Return (X, Y) of the center of cell containing provided text 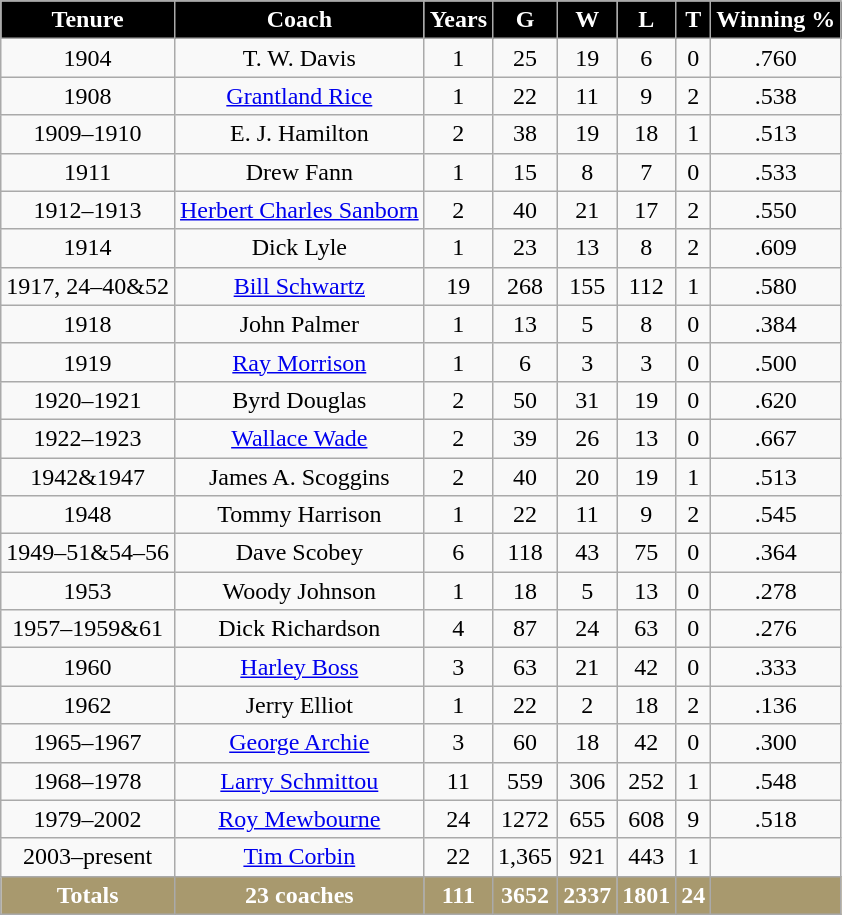
3652 (526, 895)
George Archie (299, 743)
Herbert Charles Sanborn (299, 210)
1942&1947 (88, 477)
268 (526, 286)
John Palmer (299, 324)
1968–1978 (88, 781)
7 (646, 172)
Harley Boss (299, 667)
1920–1921 (88, 400)
155 (588, 286)
.760 (776, 58)
1914 (88, 248)
Woody Johnson (299, 591)
1911 (88, 172)
1912–1913 (88, 210)
15 (526, 172)
112 (646, 286)
39 (526, 438)
L (646, 20)
Years (458, 20)
Ray Morrison (299, 362)
T (694, 20)
Dick Richardson (299, 629)
.518 (776, 819)
1960 (88, 667)
60 (526, 743)
E. J. Hamilton (299, 134)
Winning % (776, 20)
23 coaches (299, 895)
921 (588, 857)
.533 (776, 172)
T. W. Davis (299, 58)
75 (646, 553)
25 (526, 58)
.500 (776, 362)
1949–51&54–56 (88, 553)
2003–present (88, 857)
43 (588, 553)
23 (526, 248)
1,365 (526, 857)
Coach (299, 20)
608 (646, 819)
Dave Scobey (299, 553)
443 (646, 857)
1801 (646, 895)
20 (588, 477)
2337 (588, 895)
.667 (776, 438)
26 (588, 438)
1918 (88, 324)
.580 (776, 286)
1904 (88, 58)
James A. Scoggins (299, 477)
38 (526, 134)
.548 (776, 781)
Byrd Douglas (299, 400)
.333 (776, 667)
252 (646, 781)
50 (526, 400)
1948 (88, 515)
G (526, 20)
.300 (776, 743)
Tommy Harrison (299, 515)
Wallace Wade (299, 438)
Tim Corbin (299, 857)
655 (588, 819)
.620 (776, 400)
1908 (88, 96)
.276 (776, 629)
Bill Schwartz (299, 286)
.545 (776, 515)
1965–1967 (88, 743)
.538 (776, 96)
Larry Schmittou (299, 781)
Dick Lyle (299, 248)
.384 (776, 324)
87 (526, 629)
Totals (88, 895)
306 (588, 781)
Jerry Elliot (299, 705)
1979–2002 (88, 819)
1909–1910 (88, 134)
Tenure (88, 20)
1917, 24–40&52 (88, 286)
559 (526, 781)
Grantland Rice (299, 96)
1272 (526, 819)
31 (588, 400)
.550 (776, 210)
111 (458, 895)
W (588, 20)
17 (646, 210)
.278 (776, 591)
.136 (776, 705)
.364 (776, 553)
Roy Mewbourne (299, 819)
118 (526, 553)
1922–1923 (88, 438)
4 (458, 629)
1919 (88, 362)
1962 (88, 705)
1953 (88, 591)
1957–1959&61 (88, 629)
Drew Fann (299, 172)
.609 (776, 248)
